Output the [X, Y] coordinate of the center of the cell containing the given text.  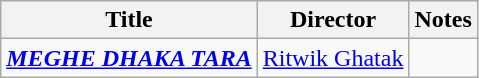
Title [129, 20]
MEGHE DHAKA TARA [129, 58]
Director [333, 20]
Ritwik Ghatak [333, 58]
Notes [443, 20]
